Scan for the cell matching the given text and deliver its (X, Y) coordinate at center. 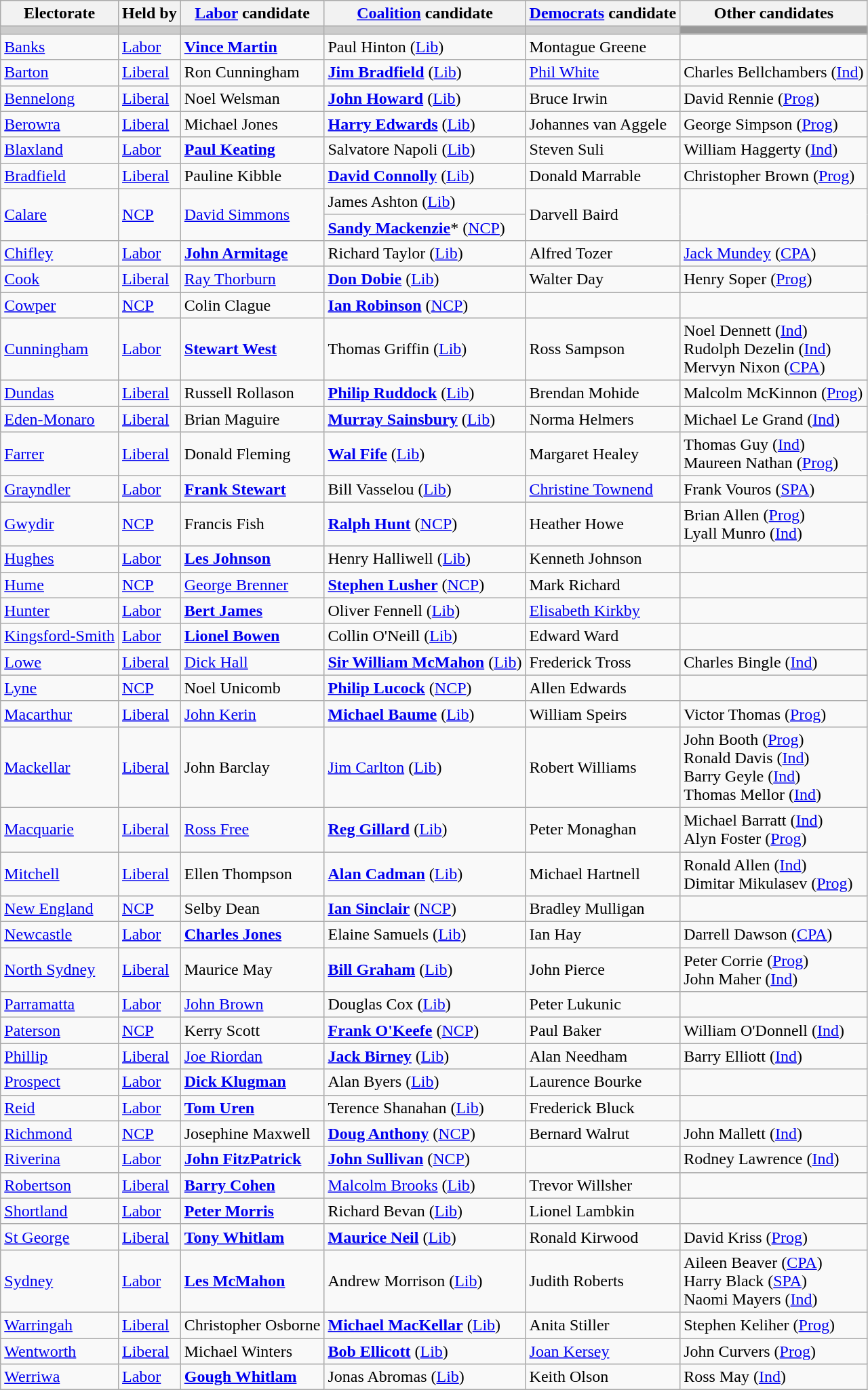
Bob Ellicott (Lib) (425, 1351)
Noel Welsman (252, 98)
Barton (60, 73)
Other candidates (774, 14)
Peter Lukunic (603, 1005)
Labor candidate (252, 14)
Ralph Hunt (NCP) (425, 524)
John Howard (Lib) (425, 98)
Alfred Tozer (603, 253)
Eden-Monaro (60, 419)
Laurence Bourke (603, 1082)
William Speirs (603, 714)
Selby Dean (252, 909)
Christine Townend (603, 489)
Bill Graham (Lib) (425, 970)
David Connolly (Lib) (425, 176)
Held by (149, 14)
Peter Monaghan (603, 829)
Mitchell (60, 874)
Shortland (60, 1211)
George Simpson (Prog) (774, 124)
Don Dobie (Lib) (425, 279)
Lionel Bowen (252, 636)
Ellen Thompson (252, 874)
Bradley Mulligan (603, 909)
Ian Hay (603, 935)
Cowper (60, 305)
Farrer (60, 455)
Paul Baker (603, 1030)
Henry Soper (Prog) (774, 279)
Ray Thorburn (252, 279)
Charles Jones (252, 935)
John Pierce (603, 970)
Stewart West (252, 349)
Phillip (60, 1056)
Francis Fish (252, 524)
North Sydney (60, 970)
Banks (60, 47)
St George (60, 1237)
Tony Whitlam (252, 1237)
Pauline Kibble (252, 176)
Darvell Baird (603, 214)
Jack Birney (Lib) (425, 1056)
Anita Stiller (603, 1325)
Keith Olson (603, 1377)
Allen Edwards (603, 688)
Michael Baume (Lib) (425, 714)
Heather Howe (603, 524)
Reid (60, 1108)
Philip Ruddock (Lib) (425, 393)
Gough Whitlam (252, 1377)
Terence Shanahan (Lib) (425, 1108)
Richard Bevan (Lib) (425, 1211)
Kenneth Johnson (603, 559)
Stephen Keliher (Prog) (774, 1325)
Malcolm Brooks (Lib) (425, 1185)
John Curvers (Prog) (774, 1351)
William O'Donnell (Ind) (774, 1030)
Oliver Fennell (Lib) (425, 611)
Reg Gillard (Lib) (425, 829)
Maurice May (252, 970)
Electorate (60, 14)
Noel Dennett (Ind)Rudolph Dezelin (Ind)Mervyn Nixon (CPA) (774, 349)
Barry Elliott (Ind) (774, 1056)
Brian Allen (Prog)Lyall Munro (Ind) (774, 524)
Mark Richard (603, 585)
Jim Bradfield (Lib) (425, 73)
John Barclay (252, 767)
Edward Ward (603, 636)
Peter Morris (252, 1211)
Dundas (60, 393)
Ronald Kirwood (603, 1237)
Robert Williams (603, 767)
Frank Vouros (SPA) (774, 489)
Noel Unicomb (252, 688)
Grayndler (60, 489)
Sydney (60, 1281)
Gwydir (60, 524)
Christopher Brown (Prog) (774, 176)
Jack Mundey (CPA) (774, 253)
Joan Kersey (603, 1351)
Douglas Cox (Lib) (425, 1005)
Michael Barratt (Ind)Alyn Foster (Prog) (774, 829)
Alan Cadman (Lib) (425, 874)
Vince Martin (252, 47)
Berowra (60, 124)
Michael Winters (252, 1351)
Donald Fleming (252, 455)
Calare (60, 214)
Christopher Osborne (252, 1325)
Frank O'Keefe (NCP) (425, 1030)
Elaine Samuels (Lib) (425, 935)
Lyne (60, 688)
Phil White (603, 73)
Ron Cunningham (252, 73)
Salvatore Napoli (Lib) (425, 150)
Ross May (Ind) (774, 1377)
Jim Carlton (Lib) (425, 767)
Margaret Healey (603, 455)
Harry Edwards (Lib) (425, 124)
Donald Marrable (603, 176)
Malcolm McKinnon (Prog) (774, 393)
Ian Robinson (NCP) (425, 305)
Ronald Allen (Ind)Dimitar Mikulasev (Prog) (774, 874)
Doug Anthony (NCP) (425, 1134)
Walter Day (603, 279)
Richard Taylor (Lib) (425, 253)
David Kriss (Prog) (774, 1237)
Kerry Scott (252, 1030)
Alan Needham (603, 1056)
Frank Stewart (252, 489)
Colin Clague (252, 305)
Johannes van Aggele (603, 124)
Paul Hinton (Lib) (425, 47)
Russell Rollason (252, 393)
Frederick Tross (603, 662)
Steven Suli (603, 150)
Ross Sampson (603, 349)
David Simmons (252, 214)
Democrats candidate (603, 14)
Michael Le Grand (Ind) (774, 419)
Bill Vasselou (Lib) (425, 489)
Tom Uren (252, 1108)
Judith Roberts (603, 1281)
Joe Riordan (252, 1056)
Norma Helmers (603, 419)
Charles Bingle (Ind) (774, 662)
Murray Sainsbury (Lib) (425, 419)
Prospect (60, 1082)
Aileen Beaver (CPA)Harry Black (SPA)Naomi Mayers (Ind) (774, 1281)
Brendan Mohide (603, 393)
Barry Cohen (252, 1185)
Brian Maguire (252, 419)
Bernard Walrut (603, 1134)
Newcastle (60, 935)
Trevor Willsher (603, 1185)
Thomas Guy (Ind)Maureen Nathan (Prog) (774, 455)
Bruce Irwin (603, 98)
George Brenner (252, 585)
Alan Byers (Lib) (425, 1082)
David Rennie (Prog) (774, 98)
Lowe (60, 662)
Kingsford-Smith (60, 636)
Darrell Dawson (CPA) (774, 935)
Collin O'Neill (Lib) (425, 636)
Montague Greene (603, 47)
Michael Jones (252, 124)
John FitzPatrick (252, 1159)
Chifley (60, 253)
Macarthur (60, 714)
Bennelong (60, 98)
Thomas Griffin (Lib) (425, 349)
Parramatta (60, 1005)
New England (60, 909)
Cook (60, 279)
John Kerin (252, 714)
Dick Hall (252, 662)
Bert James (252, 611)
Josephine Maxwell (252, 1134)
Charles Bellchambers (Ind) (774, 73)
Paterson (60, 1030)
John Brown (252, 1005)
Michael Hartnell (603, 874)
John Booth (Prog)Ronald Davis (Ind)Barry Geyle (Ind)Thomas Mellor (Ind) (774, 767)
Rodney Lawrence (Ind) (774, 1159)
Les Johnson (252, 559)
Cunningham (60, 349)
Paul Keating (252, 150)
James Ashton (Lib) (425, 201)
Andrew Morrison (Lib) (425, 1281)
John Sullivan (NCP) (425, 1159)
Philip Lucock (NCP) (425, 688)
Lionel Lambkin (603, 1211)
John Mallett (Ind) (774, 1134)
Coalition candidate (425, 14)
Warringah (60, 1325)
William Haggerty (Ind) (774, 150)
Dick Klugman (252, 1082)
Sandy Mackenzie* (NCP) (425, 227)
Robertson (60, 1185)
Werriwa (60, 1377)
Wal Fife (Lib) (425, 455)
Hume (60, 585)
Wentworth (60, 1351)
Victor Thomas (Prog) (774, 714)
Ross Free (252, 829)
Mackellar (60, 767)
Frederick Bluck (603, 1108)
Maurice Neil (Lib) (425, 1237)
Riverina (60, 1159)
Richmond (60, 1134)
Henry Halliwell (Lib) (425, 559)
Michael MacKellar (Lib) (425, 1325)
Ian Sinclair (NCP) (425, 909)
Macquarie (60, 829)
Peter Corrie (Prog)John Maher (Ind) (774, 970)
Elisabeth Kirkby (603, 611)
Blaxland (60, 150)
Sir William McMahon (Lib) (425, 662)
Les McMahon (252, 1281)
John Armitage (252, 253)
Hunter (60, 611)
Bradfield (60, 176)
Hughes (60, 559)
Jonas Abromas (Lib) (425, 1377)
Stephen Lusher (NCP) (425, 585)
